Scan for the cell matching the given text and deliver its (x, y) coordinate at center. 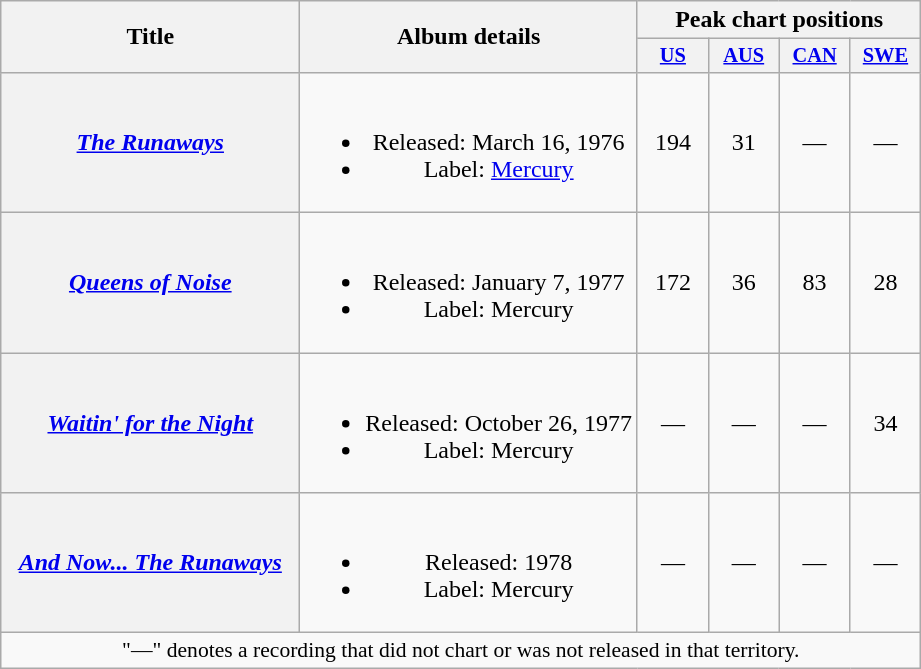
194 (672, 142)
34 (886, 423)
31 (744, 142)
Released: October 26, 1977Label: Mercury (469, 423)
Title (150, 37)
CAN (814, 56)
US (672, 56)
172 (672, 283)
Album details (469, 37)
Released: January 7, 1977Label: Mercury (469, 283)
And Now... The Runaways (150, 563)
Released: March 16, 1976Label: Mercury (469, 142)
Peak chart positions (778, 20)
"—" denotes a recording that did not chart or was not released in that territory. (461, 651)
Waitin' for the Night (150, 423)
SWE (886, 56)
36 (744, 283)
Released: 1978Label: Mercury (469, 563)
Queens of Noise (150, 283)
AUS (744, 56)
The Runaways (150, 142)
83 (814, 283)
28 (886, 283)
